Locate the cell with the specified text and output its [X, Y] center coordinate. 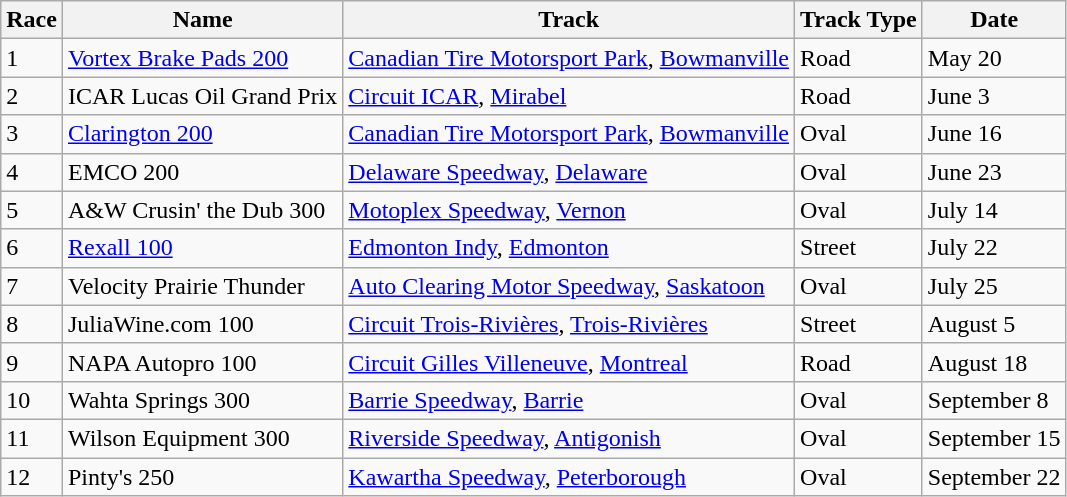
Rexall 100 [202, 248]
6 [32, 248]
Wilson Equipment 300 [202, 438]
August 18 [994, 362]
June 3 [994, 96]
NAPA Autopro 100 [202, 362]
Barrie Speedway, Barrie [569, 400]
9 [32, 362]
Vortex Brake Pads 200 [202, 58]
1 [32, 58]
ICAR Lucas Oil Grand Prix [202, 96]
Track Type [859, 20]
Pinty's 250 [202, 477]
July 22 [994, 248]
4 [32, 172]
8 [32, 324]
3 [32, 134]
7 [32, 286]
5 [32, 210]
Date [994, 20]
September 15 [994, 438]
Clarington 200 [202, 134]
JuliaWine.com 100 [202, 324]
Motoplex Speedway, Vernon [569, 210]
Circuit ICAR, Mirabel [569, 96]
Kawartha Speedway, Peterborough [569, 477]
Circuit Trois-Rivières, Trois-Rivières [569, 324]
Wahta Springs 300 [202, 400]
2 [32, 96]
July 14 [994, 210]
June 23 [994, 172]
Circuit Gilles Villeneuve, Montreal [569, 362]
EMCO 200 [202, 172]
Velocity Prairie Thunder [202, 286]
August 5 [994, 324]
A&W Crusin' the Dub 300 [202, 210]
May 20 [994, 58]
11 [32, 438]
September 22 [994, 477]
Name [202, 20]
Track [569, 20]
June 16 [994, 134]
Edmonton Indy, Edmonton [569, 248]
Race [32, 20]
10 [32, 400]
July 25 [994, 286]
Riverside Speedway, Antigonish [569, 438]
Auto Clearing Motor Speedway, Saskatoon [569, 286]
September 8 [994, 400]
12 [32, 477]
Delaware Speedway, Delaware [569, 172]
